Find where the given text appears and provide that cell's center as (X, Y) coordinate. 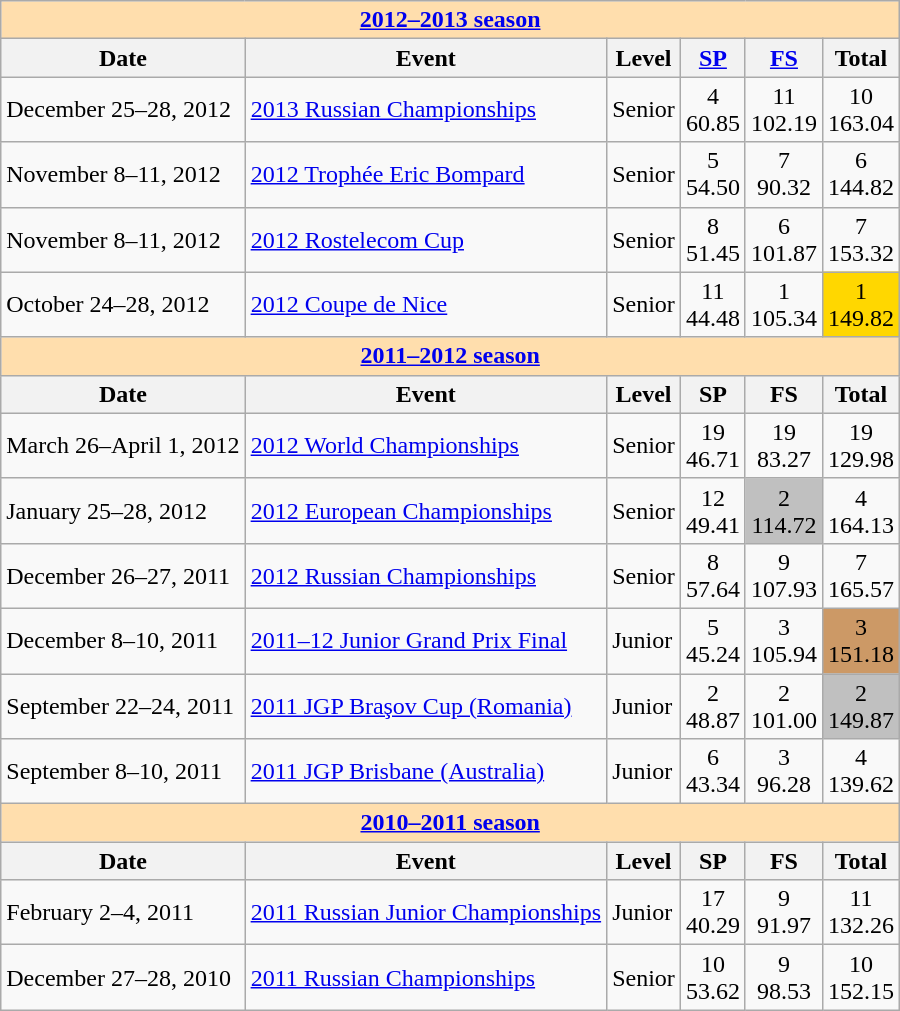
8 57.64 (712, 576)
6 43.34 (712, 772)
11 102.19 (784, 110)
10 163.04 (860, 110)
2010–2011 season (450, 823)
5 45.24 (712, 640)
5 54.50 (712, 174)
19 83.27 (784, 446)
September 8–10, 2011 (123, 772)
12 49.41 (712, 510)
11 132.26 (860, 912)
3 105.94 (784, 640)
2012 World Championships (426, 446)
2012 Trophée Eric Bompard (426, 174)
2 101.00 (784, 706)
2 149.87 (860, 706)
September 22–24, 2011 (123, 706)
19 46.71 (712, 446)
17 40.29 (712, 912)
2012 European Championships (426, 510)
4 60.85 (712, 110)
2012 Russian Championships (426, 576)
6 101.87 (784, 240)
2 114.72 (784, 510)
2 48.87 (712, 706)
January 25–28, 2012 (123, 510)
3 151.18 (860, 640)
December 25–28, 2012 (123, 110)
2011–12 Junior Grand Prix Final (426, 640)
March 26–April 1, 2012 (123, 446)
February 2–4, 2011 (123, 912)
9 98.53 (784, 978)
6 144.82 (860, 174)
4 139.62 (860, 772)
11 44.48 (712, 304)
8 51.45 (712, 240)
9 91.97 (784, 912)
1 149.82 (860, 304)
7 153.32 (860, 240)
December 8–10, 2011 (123, 640)
December 27–28, 2010 (123, 978)
4 164.13 (860, 510)
2012–2013 season (450, 20)
19 129.98 (860, 446)
2012 Rostelecom Cup (426, 240)
2013 Russian Championships (426, 110)
October 24–28, 2012 (123, 304)
7 165.57 (860, 576)
10 152.15 (860, 978)
2012 Coupe de Nice (426, 304)
2011 Russian Junior Championships (426, 912)
2011 Russian Championships (426, 978)
December 26–27, 2011 (123, 576)
2011 JGP Braşov Cup (Romania) (426, 706)
9 107.93 (784, 576)
3 96.28 (784, 772)
2011–2012 season (450, 356)
10 53.62 (712, 978)
2011 JGP Brisbane (Australia) (426, 772)
1 105.34 (784, 304)
7 90.32 (784, 174)
